Find where the given text appears and provide that cell's center as (X, Y) coordinate. 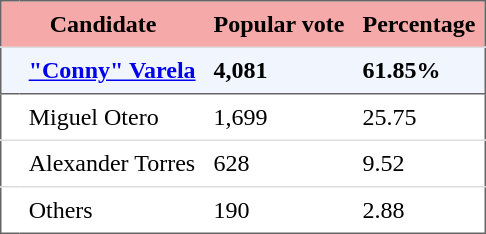
"Conny" Varela (112, 70)
2.88 (419, 210)
1,699 (280, 117)
9.52 (419, 163)
Percentage (419, 24)
Popular vote (280, 24)
4,081 (280, 70)
Miguel Otero (112, 117)
628 (280, 163)
Others (112, 210)
190 (280, 210)
Candidate (103, 24)
25.75 (419, 117)
Alexander Torres (112, 163)
61.85% (419, 70)
